Find where the given text appears and provide that cell's center as (X, Y) coordinate. 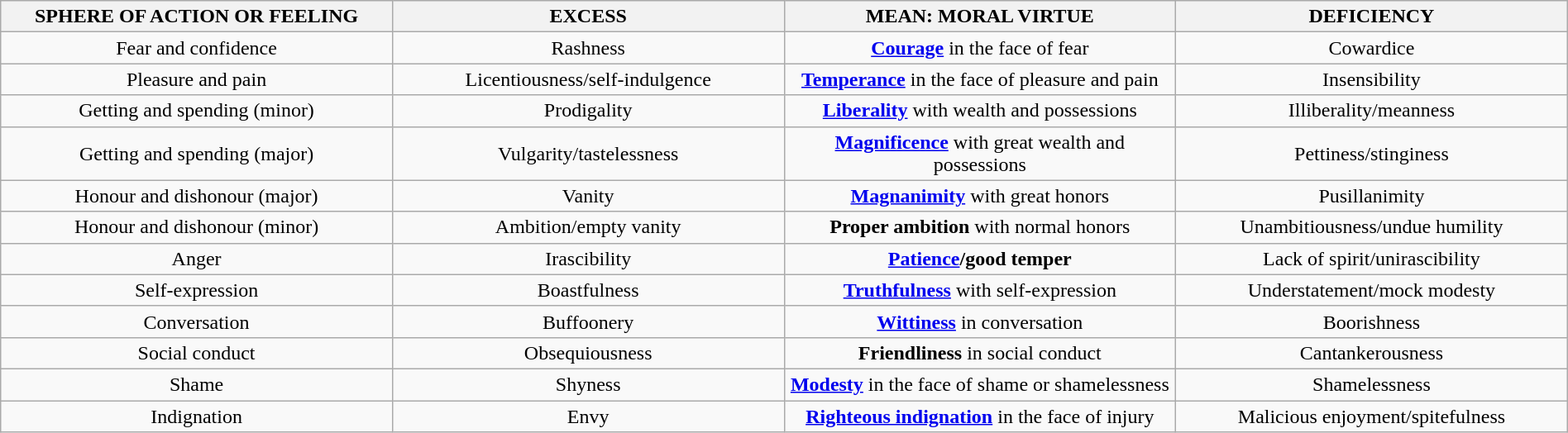
Illiberality/meanness (1372, 111)
Obsequiousness (588, 353)
Modesty in the face of shame or shamelessness (980, 384)
Self-expression (197, 290)
Magnificence with great wealth and possessions (980, 154)
Wittiness in conversation (980, 321)
Truthfulness with self-expression (980, 290)
Getting and spending (major) (197, 154)
Righteous indignation in the face of injury (980, 416)
Honour and dishonour (minor) (197, 227)
Shame (197, 384)
Shamelessness (1372, 384)
Cantankerousness (1372, 353)
Vanity (588, 196)
Anger (197, 259)
DEFICIENCY (1372, 17)
Social conduct (197, 353)
Irascibility (588, 259)
Temperance in the face of pleasure and pain (980, 79)
EXCESS (588, 17)
Pleasure and pain (197, 79)
Buffoonery (588, 321)
Vulgarity/tastelessness (588, 154)
Fear and confidence (197, 48)
Prodigality (588, 111)
Courage in the face of fear (980, 48)
Pusillanimity (1372, 196)
Boastfulness (588, 290)
Ambition/empty vanity (588, 227)
Proper ambition with normal honors (980, 227)
Magnanimity with great honors (980, 196)
Boorishness (1372, 321)
Friendliness in social conduct (980, 353)
MEAN: MORAL VIRTUE (980, 17)
Rashness (588, 48)
Liberality with wealth and possessions (980, 111)
Indignation (197, 416)
Shyness (588, 384)
Licentiousness/self-indulgence (588, 79)
SPHERE OF ACTION OR FEELING (197, 17)
Patience/good temper (980, 259)
Honour and dishonour (major) (197, 196)
Pettiness/stinginess (1372, 154)
Insensibility (1372, 79)
Unambitiousness/undue humility (1372, 227)
Getting and spending (minor) (197, 111)
Malicious enjoyment/spitefulness (1372, 416)
Envy (588, 416)
Lack of spirit/unirascibility (1372, 259)
Understatement/mock modesty (1372, 290)
Conversation (197, 321)
Cowardice (1372, 48)
